Capture the cell that displays the provided text and extract its [X, Y] central coordinate. 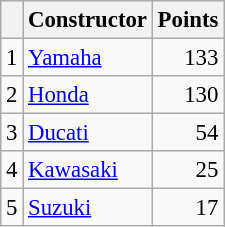
54 [188, 133]
5 [12, 208]
1 [12, 58]
17 [188, 208]
133 [188, 58]
Constructor [88, 20]
25 [188, 170]
3 [12, 133]
Ducati [88, 133]
4 [12, 170]
Suzuki [88, 208]
2 [12, 95]
130 [188, 95]
Kawasaki [88, 170]
Yamaha [88, 58]
Honda [88, 95]
Points [188, 20]
